Output the (X, Y) coordinate of the center of the cell containing the given text.  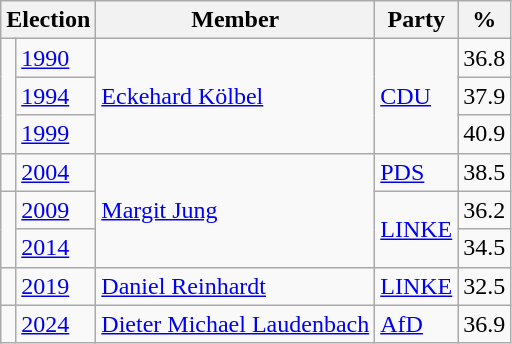
2009 (56, 210)
36.9 (484, 324)
1994 (56, 96)
1999 (56, 134)
2019 (56, 286)
Election (48, 20)
2004 (56, 172)
2024 (56, 324)
36.2 (484, 210)
38.5 (484, 172)
Eckehard Kölbel (236, 96)
CDU (416, 96)
40.9 (484, 134)
Margit Jung (236, 210)
32.5 (484, 286)
PDS (416, 172)
% (484, 20)
36.8 (484, 58)
1990 (56, 58)
Party (416, 20)
Member (236, 20)
AfD (416, 324)
Dieter Michael Laudenbach (236, 324)
34.5 (484, 248)
37.9 (484, 96)
Daniel Reinhardt (236, 286)
2014 (56, 248)
